Scan for the cell matching the given text and deliver its [x, y] coordinate at center. 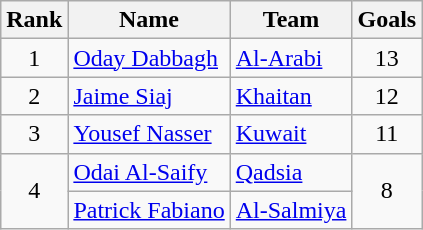
12 [387, 96]
Name [149, 20]
Yousef Nasser [149, 134]
Patrick Fabiano [149, 210]
Odai Al-Saify [149, 172]
Goals [387, 20]
8 [387, 191]
Al-Arabi [291, 58]
Rank [34, 20]
11 [387, 134]
4 [34, 191]
Jaime Siaj [149, 96]
13 [387, 58]
Kuwait [291, 134]
1 [34, 58]
Al-Salmiya [291, 210]
Khaitan [291, 96]
2 [34, 96]
Team [291, 20]
Oday Dabbagh [149, 58]
Qadsia [291, 172]
3 [34, 134]
